Provide the [X, Y] coordinate of the cell's center where the given text is located.  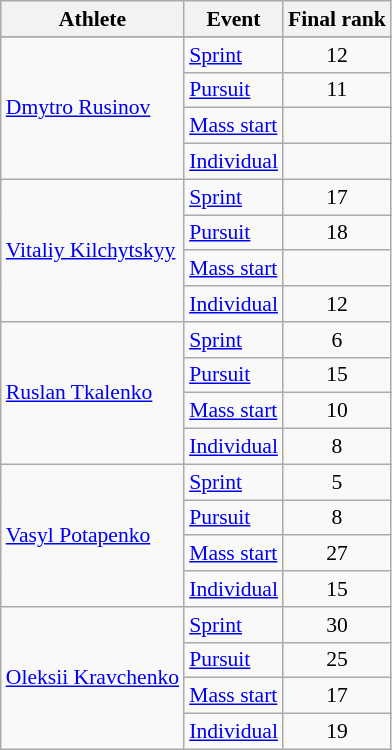
10 [337, 411]
19 [337, 732]
Vitaliy Kilchytskyy [92, 250]
25 [337, 660]
Event [234, 19]
27 [337, 554]
11 [337, 90]
Final rank [337, 19]
Ruslan Tkalenko [92, 393]
Vasyl Potapenko [92, 535]
5 [337, 482]
6 [337, 340]
Athlete [92, 19]
18 [337, 233]
Oleksii Kravchenko [92, 678]
30 [337, 625]
Dmytro Rusinov [92, 108]
